Capture the cell that displays the provided text and extract its (X, Y) central coordinate. 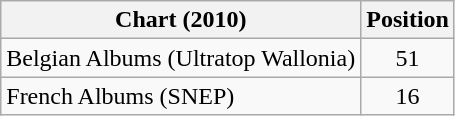
51 (408, 58)
Chart (2010) (181, 20)
16 (408, 96)
Belgian Albums (Ultratop Wallonia) (181, 58)
French Albums (SNEP) (181, 96)
Position (408, 20)
